Identify which cell holds the provided text, then report its [x, y] central coordinate. 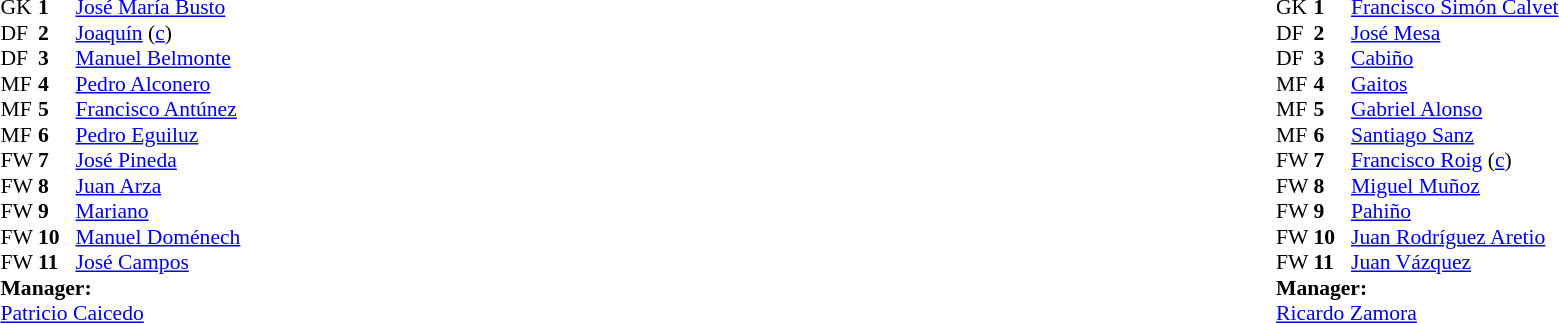
Miguel Muñoz [1454, 186]
Manuel Doménech [158, 237]
Mariano [158, 211]
Juan Vázquez [1454, 263]
Francisco Roig (c) [1454, 161]
Pedro Eguiluz [158, 135]
Gaitos [1454, 84]
Manuel Belmonte [158, 59]
Cabiño [1454, 59]
Santiago Sanz [1454, 135]
Juan Arza [158, 186]
José Mesa [1454, 33]
Pedro Alconero [158, 84]
Pahiño [1454, 211]
Francisco Antúnez [158, 109]
Joaquín (c) [158, 33]
Juan Rodríguez Aretio [1454, 237]
José Campos [158, 263]
José Pineda [158, 161]
Gabriel Alonso [1454, 109]
